Determine the (X, Y) coordinate at the center of the cell enclosing the given text.  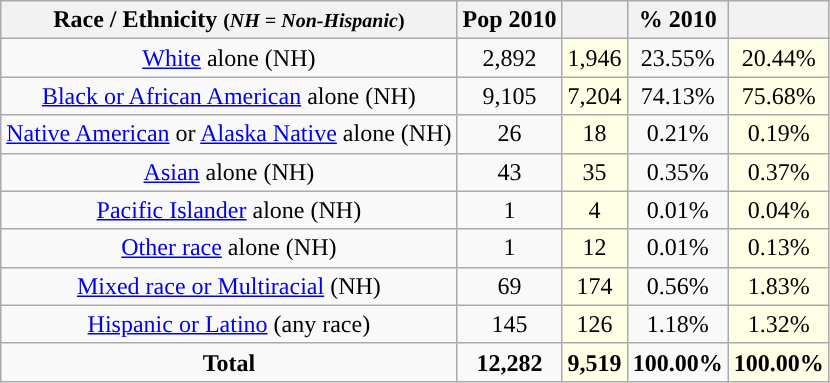
9,105 (510, 96)
75.68% (778, 96)
20.44% (778, 58)
74.13% (678, 96)
Total (229, 362)
1.32% (778, 324)
0.04% (778, 210)
Other race alone (NH) (229, 248)
18 (594, 134)
12,282 (510, 362)
23.55% (678, 58)
1.18% (678, 324)
Hispanic or Latino (any race) (229, 324)
Pacific Islander alone (NH) (229, 210)
Race / Ethnicity (NH = Non-Hispanic) (229, 20)
4 (594, 210)
174 (594, 286)
26 (510, 134)
7,204 (594, 96)
43 (510, 172)
35 (594, 172)
Mixed race or Multiracial (NH) (229, 286)
0.37% (778, 172)
69 (510, 286)
0.35% (678, 172)
1,946 (594, 58)
126 (594, 324)
9,519 (594, 362)
0.21% (678, 134)
0.56% (678, 286)
2,892 (510, 58)
Pop 2010 (510, 20)
Native American or Alaska Native alone (NH) (229, 134)
12 (594, 248)
145 (510, 324)
Asian alone (NH) (229, 172)
White alone (NH) (229, 58)
1.83% (778, 286)
% 2010 (678, 20)
0.13% (778, 248)
Black or African American alone (NH) (229, 96)
0.19% (778, 134)
